Return the [X, Y] coordinate for the center point of the cell that contains the specified text.  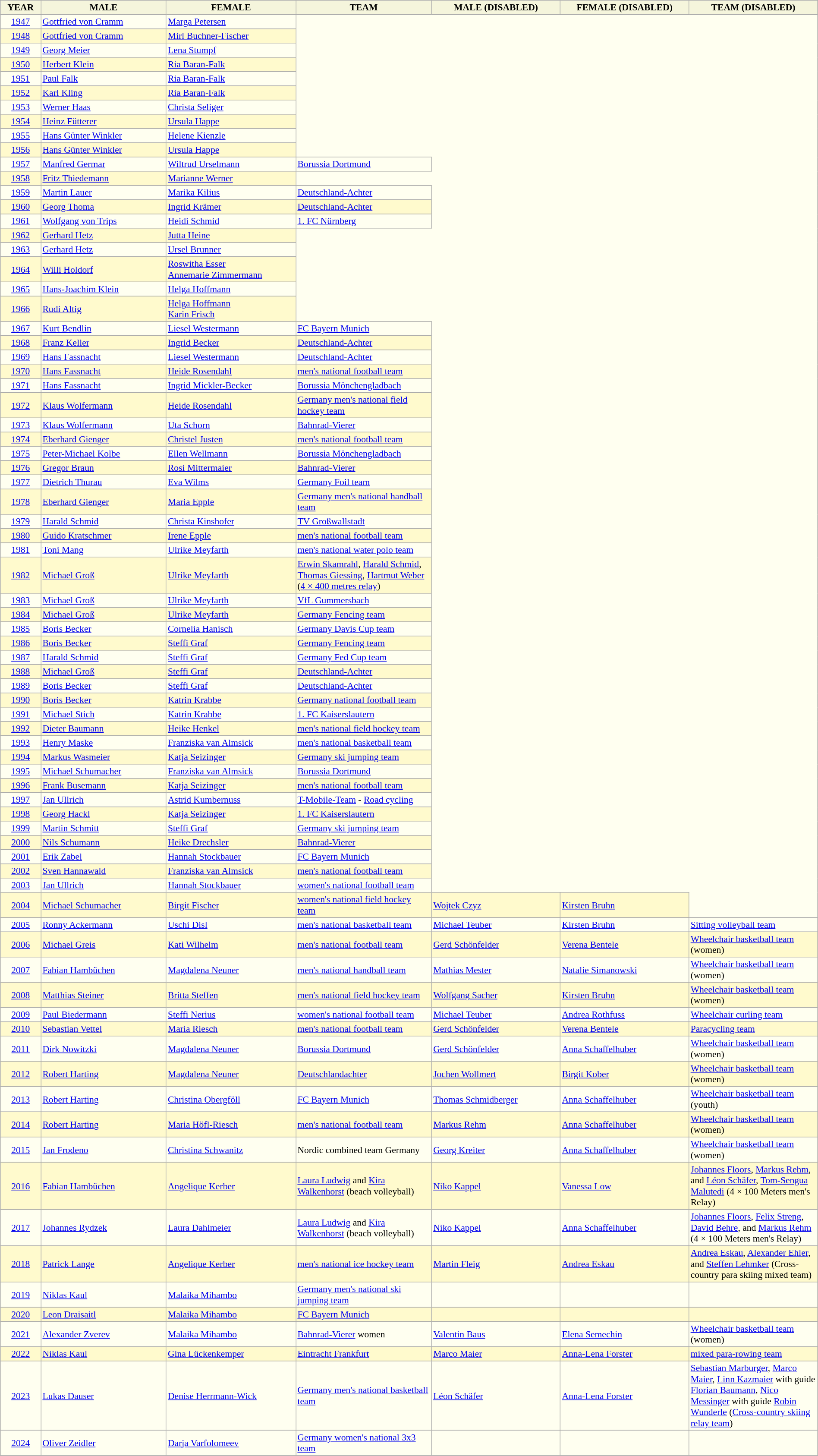
Helga HoffmannKarin Frisch [231, 309]
1948 [21, 36]
1996 [21, 785]
2010 [21, 1029]
Germany women's national 3x3 team [364, 1443]
Valentin Baus [496, 1334]
Helene Kienzle [231, 136]
2018 [21, 1264]
Johannes Rydzek [104, 1228]
1979 [21, 521]
Christel Justen [231, 439]
Germany Fed Cup team [364, 658]
2017 [21, 1228]
Paul Falk [104, 79]
Ingrid Krämer [231, 207]
Wolfgang von Trips [104, 221]
1967 [21, 329]
Wojtek Czyz [496, 905]
Christina Obergföll [231, 1099]
Kati Wilhelm [231, 944]
1990 [21, 700]
1957 [21, 164]
1995 [21, 772]
Ursel Brunner [231, 249]
Frank Busemann [104, 785]
1969 [21, 357]
1954 [21, 122]
Jan Frodeno [104, 1150]
1960 [21, 207]
Ellen Wellmann [231, 453]
Fritz Thiedemann [104, 179]
Thomas Schmidberger [496, 1099]
1989 [21, 686]
1987 [21, 658]
Vanessa Low [625, 1186]
Christa Kinshofer [231, 521]
1968 [21, 343]
Heidi Schmid [231, 221]
Martin Fleig [496, 1264]
1951 [21, 79]
Heike Henkel [231, 728]
VfL Gummersbach [364, 601]
Germany Davis Cup team [364, 629]
Wheelchair basketball team (youth) [753, 1099]
Peter-Michael Kolbe [104, 453]
Wheelchair curling team [753, 1015]
Georg Thoma [104, 207]
1958 [21, 179]
1984 [21, 615]
women's national field hockey team [364, 905]
Michael Stich [104, 715]
1998 [21, 814]
Erik Zabel [104, 857]
Dieter Baumann [104, 728]
Jutta Heine [231, 236]
Maria Höfl-Riesch [231, 1124]
Kurt Bendlin [104, 329]
Denise Herrmann-Wick [231, 1396]
1970 [21, 371]
TEAM (DISABLED) [753, 8]
2019 [21, 1295]
1994 [21, 757]
1953 [21, 107]
2007 [21, 970]
1977 [21, 482]
Ingrid Becker [231, 343]
1983 [21, 601]
Martin Schmitt [104, 829]
TV Großwallstadt [364, 521]
Willi Holdorf [104, 269]
Léon Schäfer [496, 1396]
2023 [21, 1396]
Franz Keller [104, 343]
1962 [21, 236]
Birgit Fischer [231, 905]
Ingrid Mickler-Becker [231, 386]
Alexander Zverev [104, 1334]
2012 [21, 1074]
Birgit Kober [625, 1074]
Toni Mang [104, 550]
Eintracht Frankfurt [364, 1354]
Paracycling team [753, 1029]
2022 [21, 1354]
2008 [21, 995]
Germany men's national handball team [364, 501]
1985 [21, 629]
Sven Hannawald [104, 871]
Germany men's national field hockey team [364, 405]
Georg Hackl [104, 814]
Mirl Buchner-Fischer [231, 36]
2006 [21, 944]
1965 [21, 289]
Cornelia Hanisch [231, 629]
Lukas Dauser [104, 1396]
Gina Lückenkemper [231, 1354]
Dirk Nowitzki [104, 1049]
FEMALE (DISABLED) [625, 8]
1974 [21, 439]
1993 [21, 743]
Erwin Skamrahl, Harald Schmid, Thomas Giessing, Hartmut Weber (4 × 400 metres relay) [364, 575]
1992 [21, 728]
Oliver Zeidler [104, 1443]
1963 [21, 249]
2021 [21, 1334]
2003 [21, 886]
Astrid Kumbernuss [231, 800]
2024 [21, 1443]
1980 [21, 536]
T-Mobile-Team - Road cycling [364, 800]
1981 [21, 550]
Leon Draisaitl [104, 1314]
1. FC Nürnberg [364, 221]
Georg Kreiter [496, 1150]
Dietrich Thurau [104, 482]
2001 [21, 857]
1947 [21, 22]
Andrea Rothfuss [625, 1015]
1991 [21, 715]
TEAM [364, 8]
2011 [21, 1049]
Paul Biedermann [104, 1015]
Patrick Lange [104, 1264]
Christa Seliger [231, 107]
Markus Wasmeier [104, 757]
Britta Steffen [231, 995]
Matthias Steiner [104, 995]
Deutschlandachter [364, 1074]
1956 [21, 150]
Nils Schumann [104, 842]
Heinz Fütterer [104, 122]
Maria Riesch [231, 1029]
Marika Kilius [231, 192]
Helga Hoffmann [231, 289]
Germany Foil team [364, 482]
1955 [21, 136]
2002 [21, 871]
1978 [21, 501]
1973 [21, 425]
2004 [21, 905]
2020 [21, 1314]
2015 [21, 1150]
Rudi Altig [104, 309]
Germany national football team [364, 700]
Elena Semechin [625, 1334]
Laura Dahlmeier [231, 1228]
Johannes Floors, Felix Streng, David Behre, and Markus Rehm (4 × 100 Meters men's Relay) [753, 1228]
Guido Kratschmer [104, 536]
Gregor Braun [104, 468]
1986 [21, 643]
Ronny Ackermann [104, 924]
1950 [21, 65]
1975 [21, 453]
Michael Greis [104, 944]
Steffi Nerius [231, 1015]
men's national handball team [364, 970]
Marco Maier [496, 1354]
Irene Epple [231, 536]
Marga Petersen [231, 22]
YEAR [21, 8]
Bahnrad-Vierer women [364, 1334]
2013 [21, 1099]
MALE [104, 8]
Roswitha EsserAnnemarie Zimmermann [231, 269]
mixed para-rowing team [753, 1354]
Christina Schwanitz [231, 1150]
1988 [21, 671]
Uschi Disl [231, 924]
1997 [21, 800]
1972 [21, 405]
Andrea Eskau, Alexander Ehler, and Steffen Lehmker (Cross-country para skiing mixed team) [753, 1264]
Natalie Simanowski [625, 970]
Darja Varfolomeev [231, 1443]
Lena Stumpf [231, 50]
Markus Rehm [496, 1124]
1964 [21, 269]
2009 [21, 1015]
Werner Haas [104, 107]
Jochen Wollmert [496, 1074]
2016 [21, 1186]
1949 [21, 50]
2005 [21, 924]
1961 [21, 221]
men's national ice hockey team [364, 1264]
1999 [21, 829]
Johannes Floors, Markus Rehm, and Léon Schäfer, Tom-Sengua Malutedi (4 × 100 Meters men's Relay) [753, 1186]
1976 [21, 468]
Sitting volleyball team [753, 924]
Mathias Mester [496, 970]
Maria Epple [231, 501]
Herbert Klein [104, 65]
Marianne Werner [231, 179]
Uta Schorn [231, 425]
FEMALE [231, 8]
Wiltrud Urselmann [231, 164]
Rosi Mittermaier [231, 468]
Martin Lauer [104, 192]
1959 [21, 192]
Nordic combined team Germany [364, 1150]
Hans-Joachim Klein [104, 289]
1966 [21, 309]
Henry Maske [104, 743]
2000 [21, 842]
1971 [21, 386]
Eva Wilms [231, 482]
1982 [21, 575]
Germany men's national ski jumping team [364, 1295]
Karl Kling [104, 93]
Andrea Eskau [625, 1264]
Sebastian Vettel [104, 1029]
Heike Drechsler [231, 842]
1952 [21, 93]
2014 [21, 1124]
Georg Meier [104, 50]
men's national water polo team [364, 550]
Wolfgang Sacher [496, 995]
Germany men's national basketball team [364, 1396]
MALE (DISABLED) [496, 8]
Manfred Germar [104, 164]
